For the text-containing cell, return its midpoint in [x, y] coordinate format. 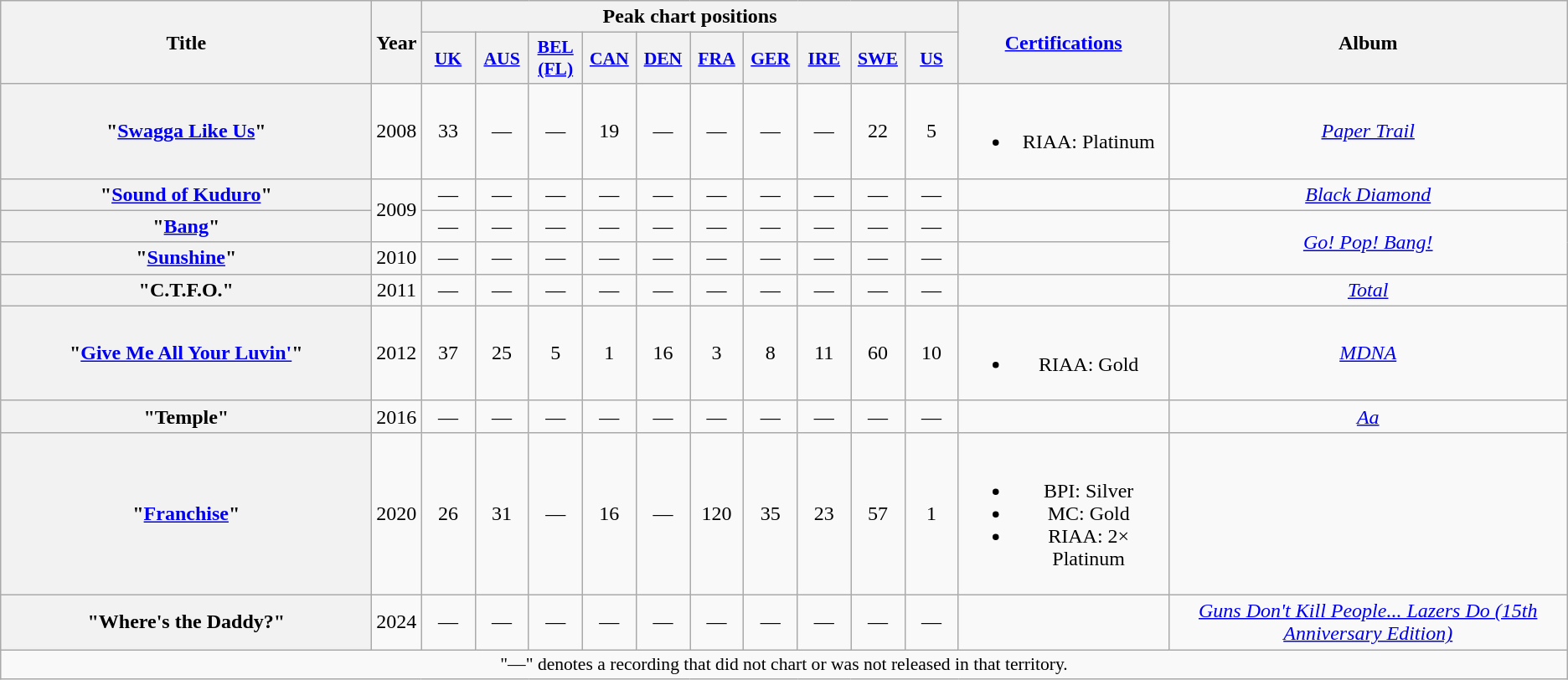
Black Diamond [1368, 194]
2024 [397, 621]
"—" denotes a recording that did not chart or was not released in that territory. [784, 665]
Go! Pop! Bang! [1368, 242]
US [931, 59]
"Where's the Daddy?" [186, 621]
GER [771, 59]
UK [448, 59]
Certifications [1064, 42]
26 [448, 513]
8 [771, 353]
31 [502, 513]
Total [1368, 290]
"Franchise" [186, 513]
19 [609, 131]
11 [824, 353]
"Give Me All Your Luvin'" [186, 353]
57 [878, 513]
33 [448, 131]
10 [931, 353]
IRE [824, 59]
37 [448, 353]
"Bang" [186, 226]
Album [1368, 42]
23 [824, 513]
DEN [663, 59]
Aa [1368, 416]
RIAA: Platinum [1064, 131]
FRA [717, 59]
60 [878, 353]
35 [771, 513]
2008 [397, 131]
2016 [397, 416]
"Swagga Like Us" [186, 131]
Paper Trail [1368, 131]
BEL(FL) [555, 59]
Peak chart positions [690, 17]
"C.T.F.O." [186, 290]
120 [717, 513]
Title [186, 42]
BPI: SilverMC: GoldRIAA: 2× Platinum [1064, 513]
2020 [397, 513]
2010 [397, 258]
22 [878, 131]
"Sunshine" [186, 258]
"Temple" [186, 416]
AUS [502, 59]
MDNA [1368, 353]
SWE [878, 59]
3 [717, 353]
25 [502, 353]
CAN [609, 59]
"Sound of Kuduro" [186, 194]
RIAA: Gold [1064, 353]
Guns Don't Kill People... Lazers Do (15th Anniversary Edition) [1368, 621]
2009 [397, 210]
2012 [397, 353]
Year [397, 42]
2011 [397, 290]
